Detect which cell encompasses the target text, then output its [x, y] center coordinate. 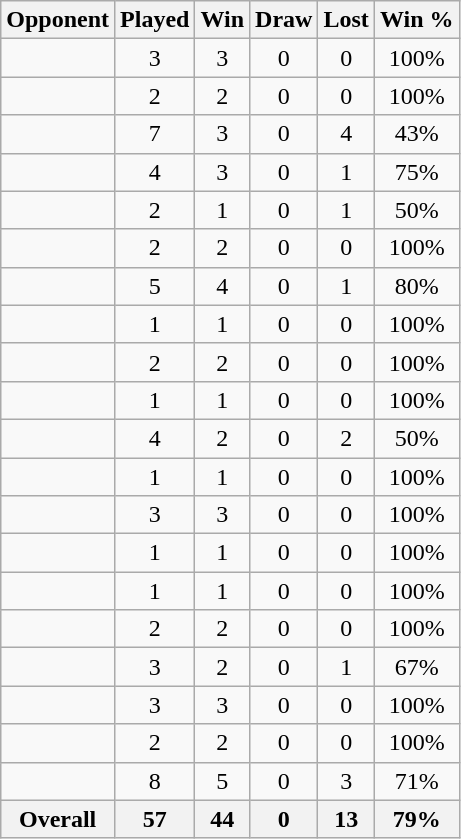
7 [155, 134]
Lost [346, 20]
43% [416, 134]
Win % [416, 20]
71% [416, 781]
67% [416, 667]
Played [155, 20]
Opponent [58, 20]
8 [155, 781]
Draw [284, 20]
13 [346, 819]
80% [416, 286]
79% [416, 819]
Overall [58, 819]
57 [155, 819]
44 [222, 819]
Win [222, 20]
75% [416, 172]
